Identify which cell holds the provided text, then report its (X, Y) central coordinate. 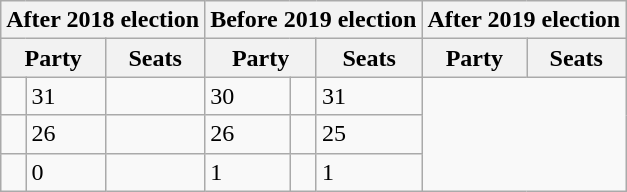
After 2019 election (524, 20)
Before 2019 election (314, 20)
25 (368, 134)
30 (248, 96)
After 2018 election (103, 20)
0 (66, 172)
